Find where the given text appears and provide that cell's center as [x, y] coordinate. 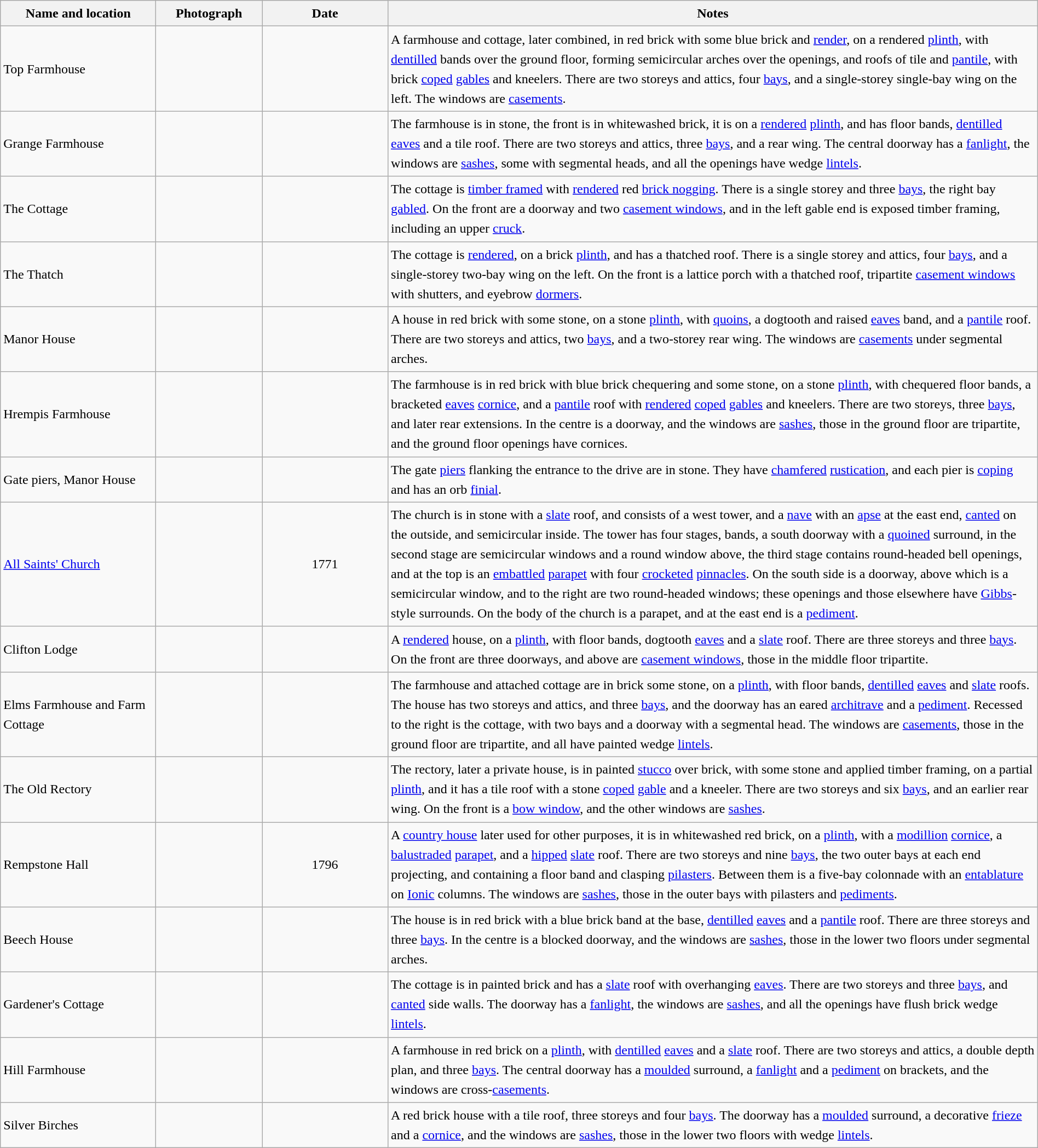
Silver Birches [78, 1126]
Beech House [78, 939]
Rempstone Hall [78, 865]
1796 [325, 865]
Grange Farmhouse [78, 143]
The Cottage [78, 209]
The gate piers flanking the entrance to the drive are in stone. They have chamfered rustication, and each pier is coping and has an orb finial. [713, 480]
Elms Farmhouse and Farm Cottage [78, 714]
The Old Rectory [78, 789]
Gardener's Cottage [78, 1005]
1771 [325, 564]
Manor House [78, 339]
Name and location [78, 13]
Top Farmhouse [78, 69]
Date [325, 13]
All Saints' Church [78, 564]
Photograph [209, 13]
Gate piers, Manor House [78, 480]
Hrempis Farmhouse [78, 414]
Notes [713, 13]
Clifton Lodge [78, 649]
Hill Farmhouse [78, 1070]
The Thatch [78, 274]
